Extract the [X, Y] coordinate from the center of the cell holding the provided text.  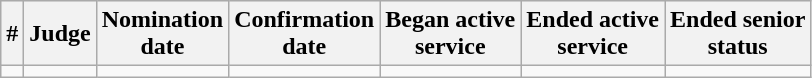
Nominationdate [162, 34]
Ended seniorstatus [737, 34]
Ended activeservice [593, 34]
# [12, 34]
Confirmationdate [304, 34]
Began activeservice [450, 34]
Judge [60, 34]
